Provide the [x, y] coordinate of the cell's center where the given text is located.  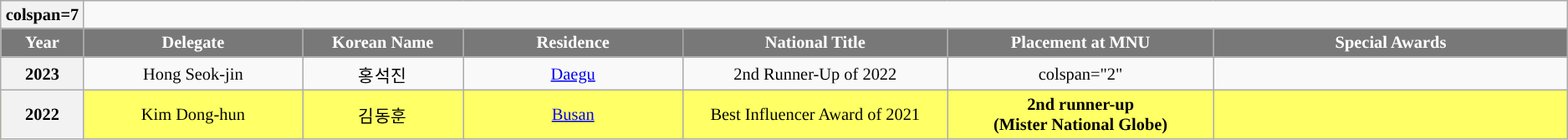
Special Awards [1391, 43]
김동훈 [383, 114]
Best Influencer Award of 2021 [815, 114]
2022 [42, 114]
Kim Dong-hun [192, 114]
Korean Name [383, 43]
Delegate [192, 43]
홍석진 [383, 74]
colspan=7 [42, 14]
Placement at MNU [1080, 43]
2nd runner-up(Mister National Globe) [1080, 114]
2023 [42, 74]
2nd Runner-Up of 2022 [815, 74]
Daegu [573, 74]
Busan [573, 114]
Hong Seok-jin [192, 74]
Residence [573, 43]
colspan="2" [1080, 74]
National Title [815, 43]
Year [42, 43]
